Extract the (x, y) coordinate from the center of the cell holding the provided text.  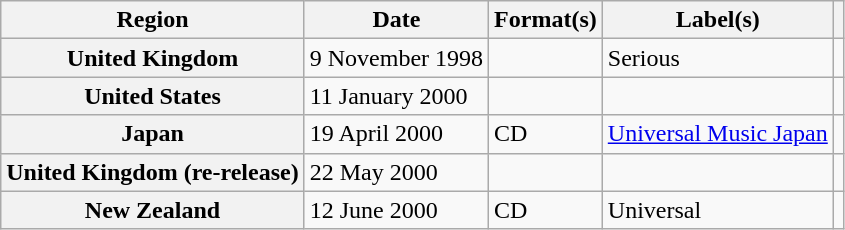
Universal Music Japan (718, 134)
9 November 1998 (396, 58)
Region (152, 20)
United Kingdom (re-release) (152, 172)
Label(s) (718, 20)
Serious (718, 58)
New Zealand (152, 210)
22 May 2000 (396, 172)
Universal (718, 210)
Japan (152, 134)
Date (396, 20)
United Kingdom (152, 58)
11 January 2000 (396, 96)
19 April 2000 (396, 134)
United States (152, 96)
12 June 2000 (396, 210)
Format(s) (546, 20)
